Identify which cell holds the provided text, then report its (X, Y) central coordinate. 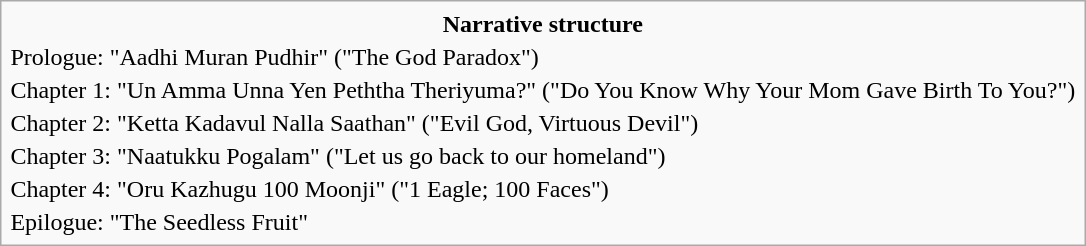
Chapter 3: "Naatukku Pogalam" ("Let us go back to our homeland") (543, 156)
Prologue: "Aadhi Muran Pudhir" ("The God Paradox") (543, 57)
Chapter 4: "Oru Kazhugu 100 Moonji" ("1 Eagle; 100 Faces") (543, 189)
Chapter 2: "Ketta Kadavul Nalla Saathan" ("Evil God, Virtuous Devil") (543, 123)
Chapter 1: "Un Amma Unna Yen Peththa Theriyuma?" ("Do You Know Why Your Mom Gave Birth To You?") (543, 90)
Narrative structure (543, 24)
Epilogue: "The Seedless Fruit" (543, 222)
